Return [X, Y] of the center of cell containing provided text 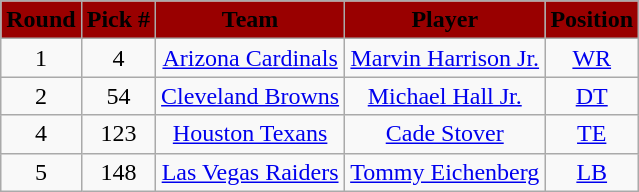
Michael Hall Jr. [445, 96]
Player [445, 20]
Houston Texans [250, 134]
Marvin Harrison Jr. [445, 58]
Arizona Cardinals [250, 58]
54 [118, 96]
148 [118, 172]
WR [592, 58]
Pick # [118, 20]
Position [592, 20]
2 [41, 96]
Tommy Eichenberg [445, 172]
Cade Stover [445, 134]
LB [592, 172]
1 [41, 58]
123 [118, 134]
Team [250, 20]
Round [41, 20]
TE [592, 134]
Las Vegas Raiders [250, 172]
Cleveland Browns [250, 96]
5 [41, 172]
DT [592, 96]
